From the cell containing the given text, extract its center point as (x, y) coordinate. 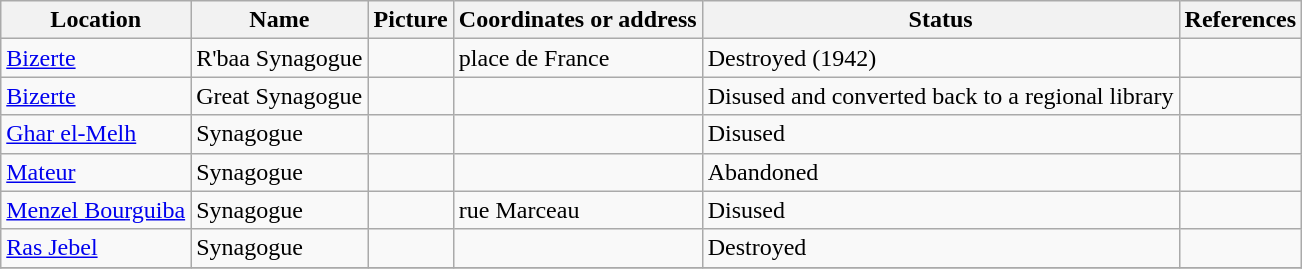
Location (96, 20)
Name (280, 20)
Ras Jebel (96, 248)
Disused and converted back to a regional library (940, 96)
Great Synagogue (280, 96)
Destroyed (1942) (940, 58)
rue Marceau (578, 210)
References (1240, 20)
Abandoned (940, 172)
place de France (578, 58)
Picture (410, 20)
Ghar el-Melh (96, 134)
R'baa Synagogue (280, 58)
Status (940, 20)
Mateur (96, 172)
Coordinates or address (578, 20)
Destroyed (940, 248)
Menzel Bourguiba (96, 210)
